Identify which cell holds the provided text, then report its [x, y] central coordinate. 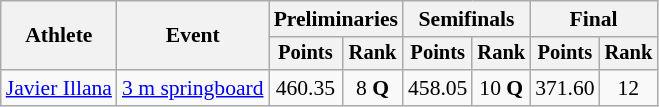
458.05 [438, 88]
12 [629, 88]
Final [594, 19]
371.60 [564, 88]
10 Q [501, 88]
Semifinals [466, 19]
460.35 [306, 88]
8 Q [372, 88]
Athlete [59, 36]
Preliminaries [336, 19]
Javier Illana [59, 88]
3 m springboard [193, 88]
Event [193, 36]
